Output the (x, y) coordinate of the center of the cell containing the given text.  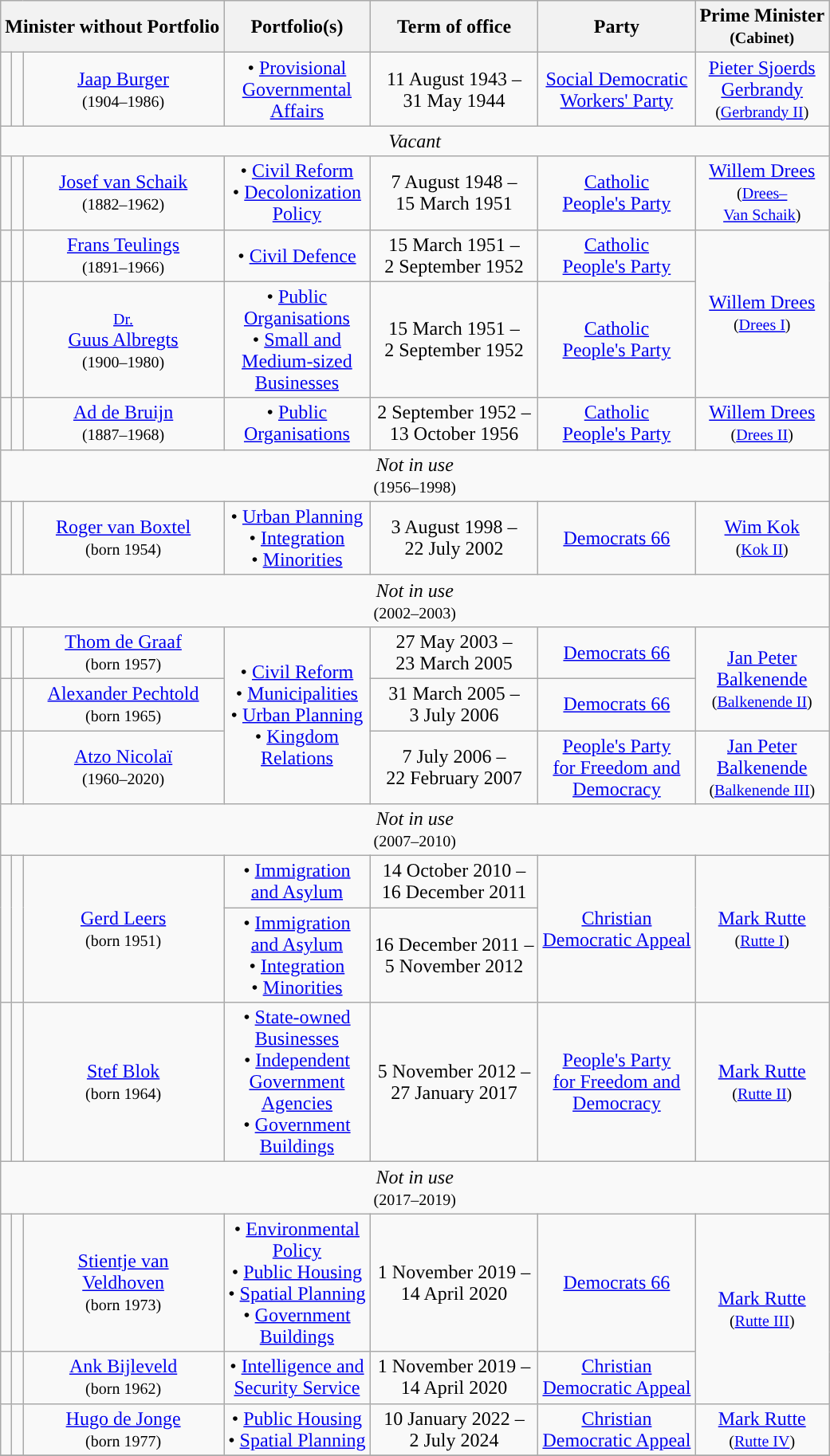
Dr. Guus Albregts (1900–1980) (123, 339)
Not in use (2002–2003) (415, 601)
Term of office (454, 27)
Mark Rutte (Rutte III) (762, 1309)
• Environmental Policy • Public Housing • Spatial Planning • Government Buildings (297, 1283)
Not in use (1956–1998) (415, 475)
Not in use (2007–2010) (415, 830)
27 May 2003 – 23 March 2005 (454, 652)
• Civil Reform • Decolonization Policy (297, 193)
Willem Drees (Drees II) (762, 424)
• Immigration and Asylum • Integration • Minorities (297, 955)
• Provisional Governmental Affairs (297, 89)
16 December 2011 – 5 November 2012 (454, 955)
Wim Kok (Kok II) (762, 538)
Roger van Boxtel (born 1954) (123, 538)
31 March 2005 – 3 July 2006 (454, 704)
7 July 2006 – 22 February 2007 (454, 767)
Ad de Bruijn (1887–1968) (123, 424)
• Urban Planning • Integration • Minorities (297, 538)
Jan Peter Balkenende (Balkenende II) (762, 678)
• Public Housing • Spatial Planning (297, 1430)
Hugo de Jonge (born 1977) (123, 1430)
Pieter Sjoerds Gerbrandy (Gerbrandy II) (762, 89)
Minister without Portfolio (112, 27)
14 October 2010 – 16 December 2011 (454, 881)
Social Democratic Workers' Party (617, 89)
• Public Organisations (297, 424)
• State-owned Businesses • Independent Government Agencies • Government Buildings (297, 1082)
Alexander Pechtold (born 1965) (123, 704)
Mark Rutte (Rutte IV) (762, 1430)
Willem Drees (Drees I) (762, 314)
Gerd Leers (born 1951) (123, 929)
10 January 2022 – 2 July 2024 (454, 1430)
• Intelligence and Security Service (297, 1377)
• Public Organisations • Small and Medium-sized Businesses (297, 339)
Not in use (2017–2019) (415, 1187)
Frans Teulings (1891–1966) (123, 255)
Stientje van Veldhoven (born 1973) (123, 1283)
Josef van Schaik (1882–1962) (123, 193)
5 November 2012 – 27 January 2017 (454, 1082)
Jaap Burger (1904–1986) (123, 89)
11 August 1943 – 31 May 1944 (454, 89)
Stef Blok (born 1964) (123, 1082)
7 August 1948 – 15 March 1951 (454, 193)
Willem Drees (Drees–Van Schaik) (762, 193)
Ank Bijleveld (born 1962) (123, 1377)
Portfolio(s) (297, 27)
Mark Rutte (Rutte II) (762, 1082)
Vacant (415, 141)
Party (617, 27)
• Civil Defence (297, 255)
3 August 1998 – 22 July 2002 (454, 538)
Jan Peter Balkenende (Balkenende III) (762, 767)
Mark Rutte (Rutte I) (762, 929)
Thom de Graaf (born 1957) (123, 652)
2 September 1952 – 13 October 1956 (454, 424)
• Immigration and Asylum (297, 881)
Prime Minister (Cabinet) (762, 27)
• Civil Reform • Municipalities • Urban Planning • Kingdom Relations (297, 715)
Atzo Nicolaï (1960–2020) (123, 767)
